Output the [x, y] coordinate of the center of the cell containing the given text.  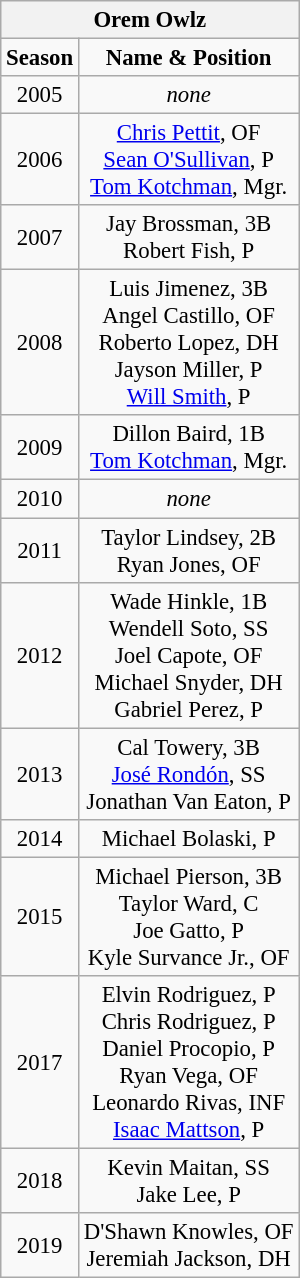
Michael Bolaski, P [188, 838]
2013 [40, 774]
D'Shawn Knowles, OF Jeremiah Jackson, DH [188, 1246]
Chris Pettit, OFSean O'Sullivan, PTom Kotchman, Mgr. [188, 160]
Cal Towery, 3BJosé Rondón, SSJonathan Van Eaton, P [188, 774]
2009 [40, 448]
2005 [40, 95]
2019 [40, 1246]
2007 [40, 238]
2017 [40, 1062]
2008 [40, 343]
Michael Pierson, 3BTaylor Ward, CJoe Gatto, PKyle Survance Jr., OF [188, 916]
2015 [40, 916]
Orem Owlz [150, 20]
Kevin Maitan, SSJake Lee, P [188, 1180]
2006 [40, 160]
Name & Position [188, 58]
2011 [40, 550]
2018 [40, 1180]
2010 [40, 499]
Jay Brossman, 3BRobert Fish, P [188, 238]
2012 [40, 655]
Season [40, 58]
Dillon Baird, 1BTom Kotchman, Mgr. [188, 448]
Wade Hinkle, 1BWendell Soto, SSJoel Capote, OFMichael Snyder, DHGabriel Perez, P [188, 655]
2014 [40, 838]
Luis Jimenez, 3BAngel Castillo, OFRoberto Lopez, DHJayson Miller, PWill Smith, P [188, 343]
Elvin Rodriguez, PChris Rodriguez, PDaniel Procopio, PRyan Vega, OFLeonardo Rivas, INFIsaac Mattson, P [188, 1062]
Taylor Lindsey, 2BRyan Jones, OF [188, 550]
